Detect which cell encompasses the target text, then output its [X, Y] center coordinate. 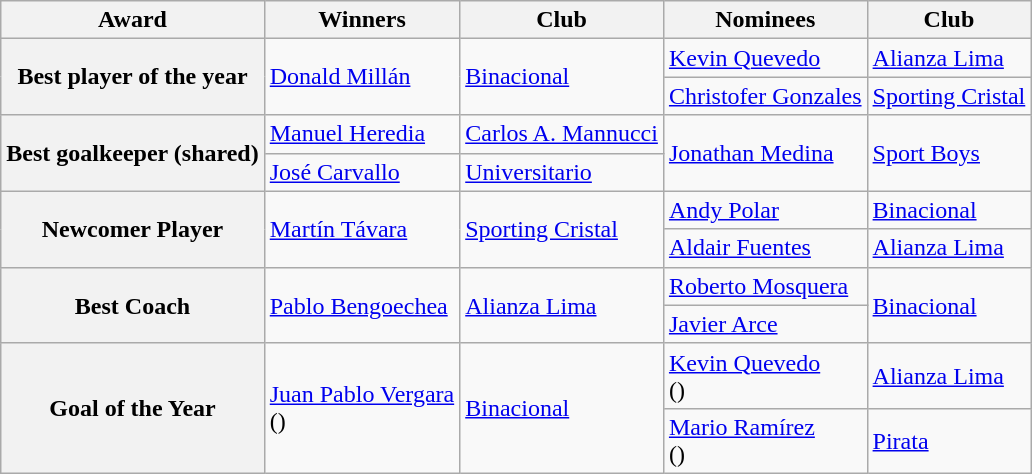
Sport Boys [949, 153]
Andy Polar [765, 210]
Best goalkeeper (shared) [132, 153]
Carlos A. Mannucci [562, 134]
Juan Pablo Vergara() [362, 408]
Roberto Mosquera [765, 286]
Kevin Quevedo [765, 58]
Winners [362, 20]
Best Coach [132, 305]
Goal of the Year [132, 408]
Kevin Quevedo() [765, 376]
Mario Ramírez() [765, 440]
Martín Távara [362, 229]
José Carvallo [362, 172]
Donald Millán [362, 77]
Christofer Gonzales [765, 96]
Universitario [562, 172]
Pirata [949, 440]
Nominees [765, 20]
Award [132, 20]
Pablo Bengoechea [362, 305]
Best player of the year [132, 77]
Javier Arce [765, 324]
Newcomer Player [132, 229]
Aldair Fuentes [765, 248]
Jonathan Medina [765, 153]
Manuel Heredia [362, 134]
